Locate the cell with the specified text and output its [x, y] center coordinate. 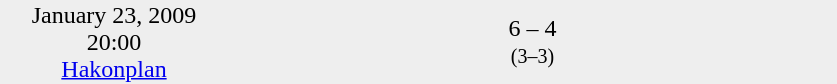
January 23, 200920:00Hakonplan [114, 42]
6 – 4 (3–3) [532, 42]
